Pinpoint the cell where the given text exists, returning its (x, y) midpoint coordinate. 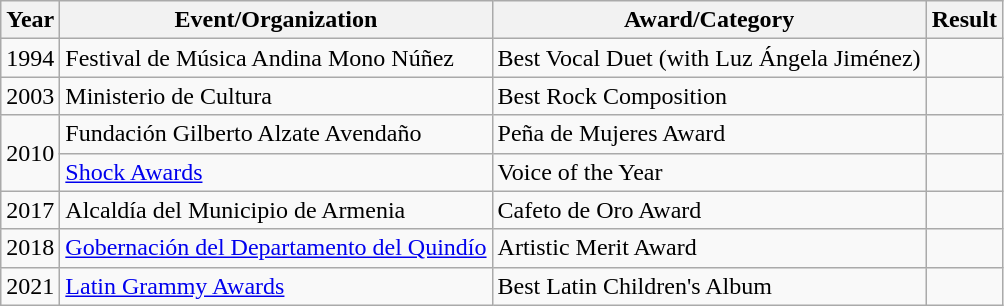
Best Latin Children's Album (709, 286)
Shock Awards (276, 172)
2018 (30, 248)
2003 (30, 96)
Result (964, 20)
Best Rock Composition (709, 96)
Best Vocal Duet (with Luz Ángela Jiménez) (709, 58)
Voice of the Year (709, 172)
Alcaldía del Municipio de Armenia (276, 210)
Peña de Mujeres Award (709, 134)
Event/Organization (276, 20)
2017 (30, 210)
2021 (30, 286)
Cafeto de Oro Award (709, 210)
Artistic Merit Award (709, 248)
Fundación Gilberto Alzate Avendaño (276, 134)
Gobernación del Departamento del Quindío (276, 248)
Festival de Música Andina Mono Núñez (276, 58)
Ministerio de Cultura (276, 96)
Year (30, 20)
Award/Category (709, 20)
1994 (30, 58)
2010 (30, 153)
Latin Grammy Awards (276, 286)
